Scan for the cell matching the given text and deliver its (X, Y) coordinate at center. 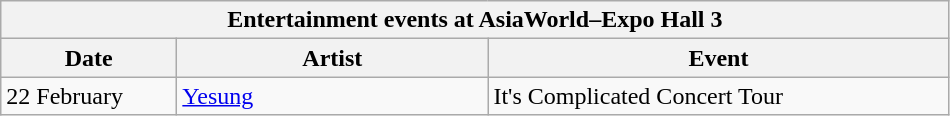
It's Complicated Concert Tour (718, 96)
Entertainment events at AsiaWorld–Expo Hall 3 (475, 20)
Artist (332, 58)
Event (718, 58)
Yesung (332, 96)
Date (89, 58)
22 February (89, 96)
